Return [X, Y] of the center of cell containing provided text 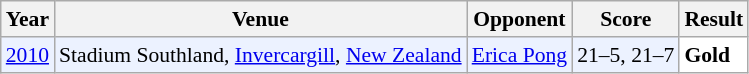
Result [714, 19]
2010 [28, 55]
Venue [260, 19]
21–5, 21–7 [626, 55]
Gold [714, 55]
Year [28, 19]
Stadium Southland, Invercargill, New Zealand [260, 55]
Score [626, 19]
Opponent [520, 19]
Erica Pong [520, 55]
